From the cell containing the given text, extract its center point as (X, Y) coordinate. 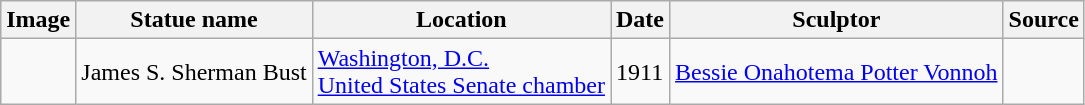
Bessie Onahotema Potter Vonnoh (836, 72)
Location (461, 20)
Date (640, 20)
Image (38, 20)
James S. Sherman Bust (194, 72)
1911 (640, 72)
Source (1044, 20)
Sculptor (836, 20)
Washington, D.C.United States Senate chamber (461, 72)
Statue name (194, 20)
